Scan for the cell matching the given text and deliver its [X, Y] coordinate at center. 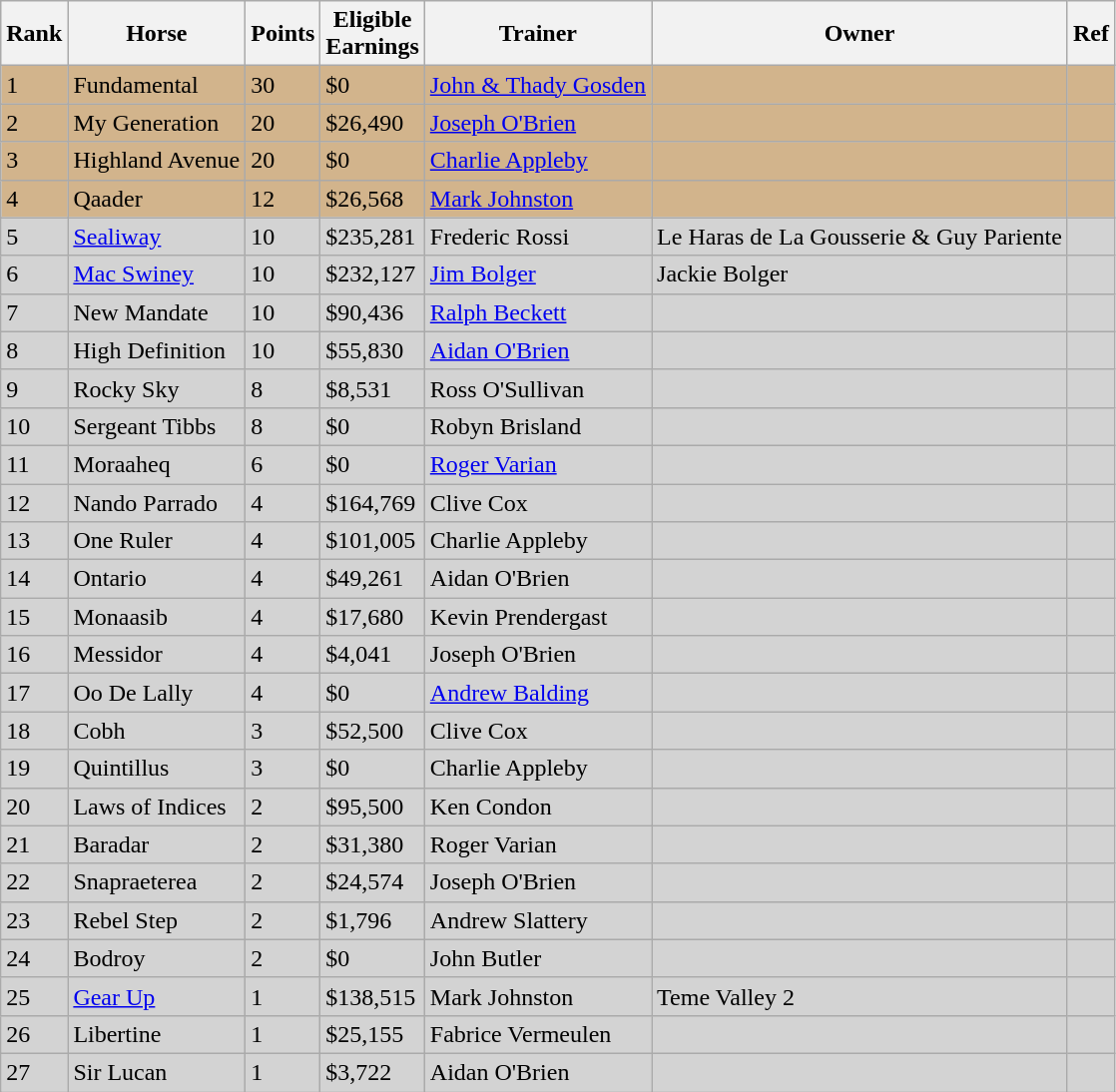
New Mandate [157, 312]
7 [34, 312]
John Butler [537, 958]
$4,041 [372, 655]
11 [34, 464]
18 [34, 731]
$1,796 [372, 920]
$8,531 [372, 388]
23 [34, 920]
Monaasib [157, 617]
$25,155 [372, 1034]
27 [34, 1072]
Nando Parrado [157, 502]
$24,574 [372, 882]
$31,380 [372, 844]
Points [283, 34]
Andrew Balding [537, 693]
Rank [34, 34]
15 [34, 617]
Owner [860, 34]
John & Thady Gosden [537, 85]
Laws of Indices [157, 807]
Sir Lucan [157, 1072]
24 [34, 958]
9 [34, 388]
Rebel Step [157, 920]
Robyn Brisland [537, 426]
16 [34, 655]
25 [34, 996]
Fundamental [157, 85]
26 [34, 1034]
Horse [157, 34]
Quintillus [157, 769]
$232,127 [372, 274]
Frederic Rossi [537, 237]
21 [34, 844]
Ross O'Sullivan [537, 388]
Kevin Prendergast [537, 617]
$26,490 [372, 123]
Rocky Sky [157, 388]
Oo De Lally [157, 693]
EligibleEarnings [372, 34]
$49,261 [372, 579]
5 [34, 237]
Jim Bolger [537, 274]
Highland Avenue [157, 161]
Teme Valley 2 [860, 996]
$3,722 [372, 1072]
Snapraeterea [157, 882]
$164,769 [372, 502]
$138,515 [372, 996]
Moraaheq [157, 464]
22 [34, 882]
$95,500 [372, 807]
Mac Swiney [157, 274]
Baradar [157, 844]
Jackie Bolger [860, 274]
13 [34, 541]
19 [34, 769]
17 [34, 693]
30 [283, 85]
Messidor [157, 655]
Ref [1090, 34]
High Definition [157, 350]
Andrew Slattery [537, 920]
Fabrice Vermeulen [537, 1034]
Ontario [157, 579]
Gear Up [157, 996]
Sergeant Tibbs [157, 426]
$55,830 [372, 350]
Trainer [537, 34]
Libertine [157, 1034]
Sealiway [157, 237]
$17,680 [372, 617]
14 [34, 579]
Qaader [157, 199]
One Ruler [157, 541]
Ralph Beckett [537, 312]
Le Haras de La Gousserie & Guy Pariente [860, 237]
$101,005 [372, 541]
Cobh [157, 731]
Bodroy [157, 958]
$235,281 [372, 237]
$52,500 [372, 731]
My Generation [157, 123]
Ken Condon [537, 807]
$90,436 [372, 312]
$26,568 [372, 199]
